Find where the given text appears and provide that cell's center as (X, Y) coordinate. 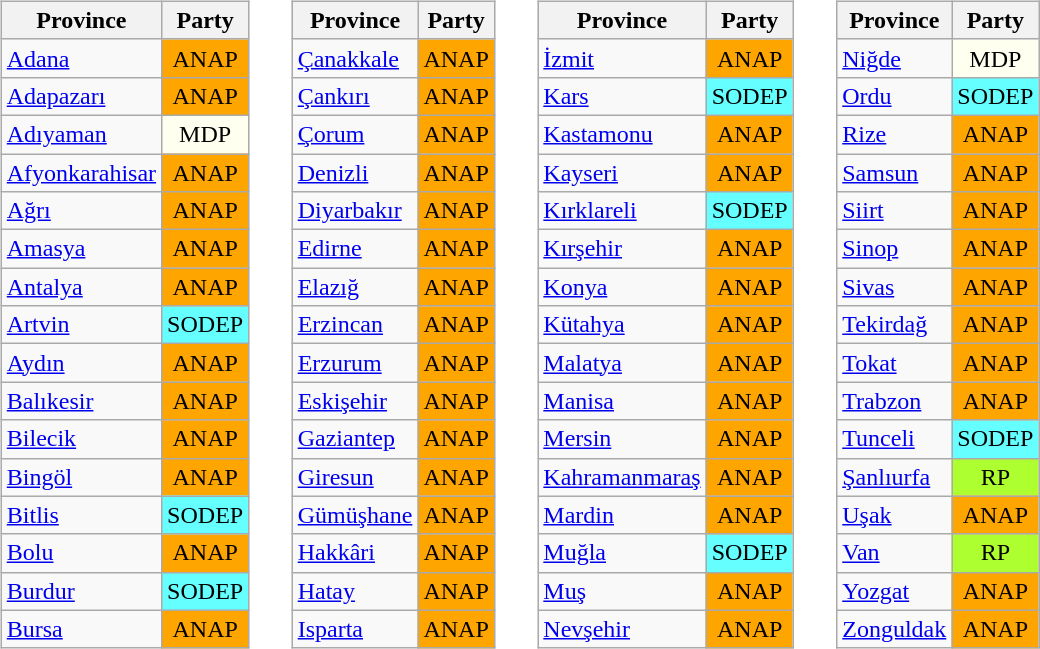
Kayseri (622, 173)
Sivas (894, 287)
Afyonkarahisar (81, 173)
Kırklareli (622, 211)
Zonguldak (894, 629)
Samsun (894, 173)
Adana (81, 58)
Ordu (894, 96)
Tunceli (894, 439)
Kars (622, 96)
Antalya (81, 287)
Giresun (355, 477)
Kastamonu (622, 134)
Eskişehir (355, 401)
Isparta (355, 629)
Mersin (622, 439)
Hatay (355, 591)
Erzurum (355, 363)
Gaziantep (355, 439)
Şanlıurfa (894, 477)
Burdur (81, 591)
İzmit (622, 58)
Van (894, 553)
Amasya (81, 249)
Denizli (355, 173)
Rize (894, 134)
Tekirdağ (894, 325)
Mardin (622, 515)
Edirne (355, 249)
Malatya (622, 363)
Çanakkale (355, 58)
Muş (622, 591)
Sinop (894, 249)
Tokat (894, 363)
Adıyaman (81, 134)
Uşak (894, 515)
Adapazarı (81, 96)
Niğde (894, 58)
Ağrı (81, 211)
Bilecik (81, 439)
Aydın (81, 363)
Diyarbakır (355, 211)
Hakkâri (355, 553)
Bolu (81, 553)
Artvin (81, 325)
Siirt (894, 211)
Kütahya (622, 325)
Yozgat (894, 591)
Balıkesir (81, 401)
Muğla (622, 553)
Manisa (622, 401)
Kırşehir (622, 249)
Bingöl (81, 477)
Elazığ (355, 287)
Konya (622, 287)
Erzincan (355, 325)
Gümüşhane (355, 515)
Çankırı (355, 96)
Çorum (355, 134)
Trabzon (894, 401)
Bitlis (81, 515)
Bursa (81, 629)
Kahramanmaraş (622, 477)
Nevşehir (622, 629)
